Return the (X, Y) coordinate for the center point of the cell that contains the specified text.  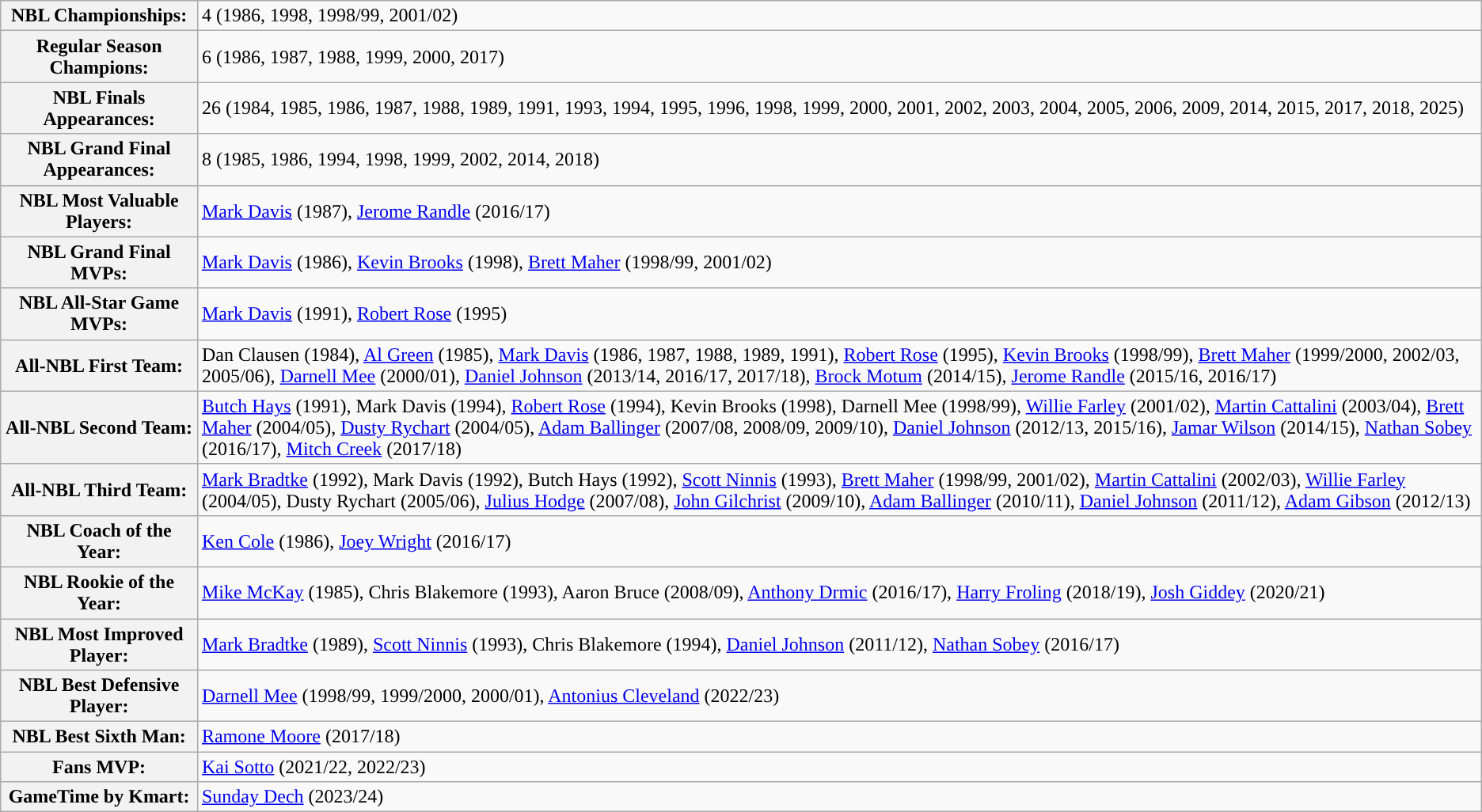
Regular Season Champions: (100, 57)
Mike McKay (1985), Chris Blakemore (1993), Aaron Bruce (2008/09), Anthony Drmic (2016/17), Harry Froling (2018/19), Josh Giddey (2020/21) (839, 592)
All-NBL Second Team: (100, 427)
8 (1985, 1986, 1994, 1998, 1999, 2002, 2014, 2018) (839, 160)
Mark Davis (1991), Robert Rose (1995) (839, 313)
Mark Bradtke (1989), Scott Ninnis (1993), Chris Blakemore (1994), Daniel Johnson (2011/12), Nathan Sobey (2016/17) (839, 644)
All-NBL First Team: (100, 366)
6 (1986, 1987, 1988, 1999, 2000, 2017) (839, 57)
Sunday Dech (2023/24) (839, 797)
Mark Davis (1987), Jerome Randle (2016/17) (839, 211)
Ramone Moore (2017/18) (839, 737)
NBL Best Sixth Man: (100, 737)
Kai Sotto (2021/22, 2022/23) (839, 767)
NBL Grand Final MVPs: (100, 263)
Darnell Mee (1998/99, 1999/2000, 2000/01), Antonius Cleveland (2022/23) (839, 696)
NBL Coach of the Year: (100, 541)
NBL Championships: (100, 16)
Fans MVP: (100, 767)
NBL Finals Appearances: (100, 108)
NBL Best Defensive Player: (100, 696)
GameTime by Kmart: (100, 797)
NBL All-Star Game MVPs: (100, 313)
NBL Rookie of the Year: (100, 592)
NBL Grand Final Appearances: (100, 160)
Mark Davis (1986), Kevin Brooks (1998), Brett Maher (1998/99, 2001/02) (839, 263)
All-NBL Third Team: (100, 489)
NBL Most Improved Player: (100, 644)
Ken Cole (1986), Joey Wright (2016/17) (839, 541)
NBL Most Valuable Players: (100, 211)
4 (1986, 1998, 1998/99, 2001/02) (839, 16)
